Return [x, y] of the center of cell containing provided text 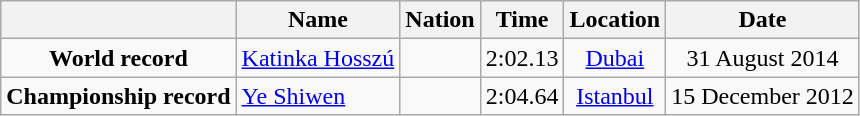
Nation [440, 20]
31 August 2014 [763, 58]
Time [522, 20]
2:04.64 [522, 96]
15 December 2012 [763, 96]
Ye Shiwen [318, 96]
Name [318, 20]
Istanbul [615, 96]
World record [118, 58]
Location [615, 20]
2:02.13 [522, 58]
Championship record [118, 96]
Date [763, 20]
Dubai [615, 58]
Katinka Hosszú [318, 58]
